From the cell containing the given text, extract its center point as (X, Y) coordinate. 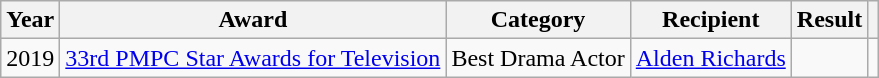
Category (538, 20)
Award (253, 20)
Best Drama Actor (538, 58)
Year (30, 20)
Recipient (710, 20)
Result (829, 20)
Alden Richards (710, 58)
33rd PMPC Star Awards for Television (253, 58)
2019 (30, 58)
